From the cell containing the given text, extract its center point as (X, Y) coordinate. 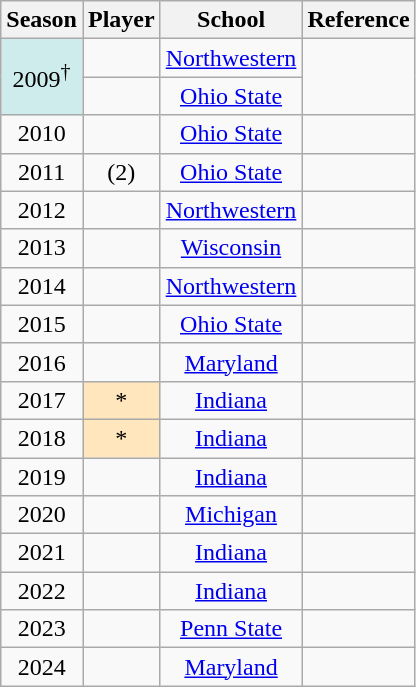
2014 (42, 286)
2015 (42, 324)
Player (121, 20)
2009† (42, 77)
2023 (42, 629)
Penn State (231, 629)
(2) (121, 172)
2013 (42, 248)
2016 (42, 362)
2021 (42, 553)
2020 (42, 515)
Wisconsin (231, 248)
Michigan (231, 515)
Season (42, 20)
2011 (42, 172)
2019 (42, 477)
2017 (42, 400)
Reference (358, 20)
2018 (42, 438)
2022 (42, 591)
2024 (42, 667)
School (231, 20)
2010 (42, 134)
2012 (42, 210)
